Return the [x, y] coordinate for the center point of the cell that contains the specified text.  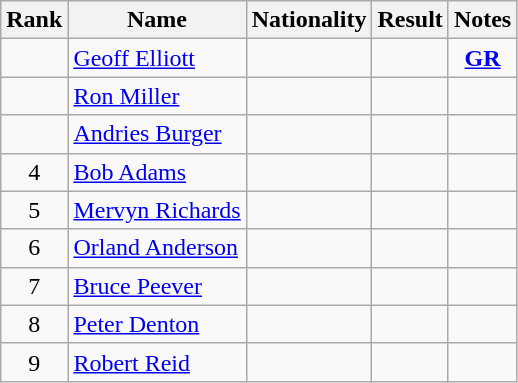
6 [34, 248]
4 [34, 172]
Bruce Peever [157, 286]
Orland Anderson [157, 248]
5 [34, 210]
Ron Miller [157, 96]
Robert Reid [157, 362]
Peter Denton [157, 324]
Result [410, 20]
Bob Adams [157, 172]
Notes [482, 20]
Nationality [309, 20]
Mervyn Richards [157, 210]
GR [482, 58]
7 [34, 286]
Andries Burger [157, 134]
8 [34, 324]
Geoff Elliott [157, 58]
9 [34, 362]
Name [157, 20]
Rank [34, 20]
